Identify which cell holds the provided text, then report its (X, Y) central coordinate. 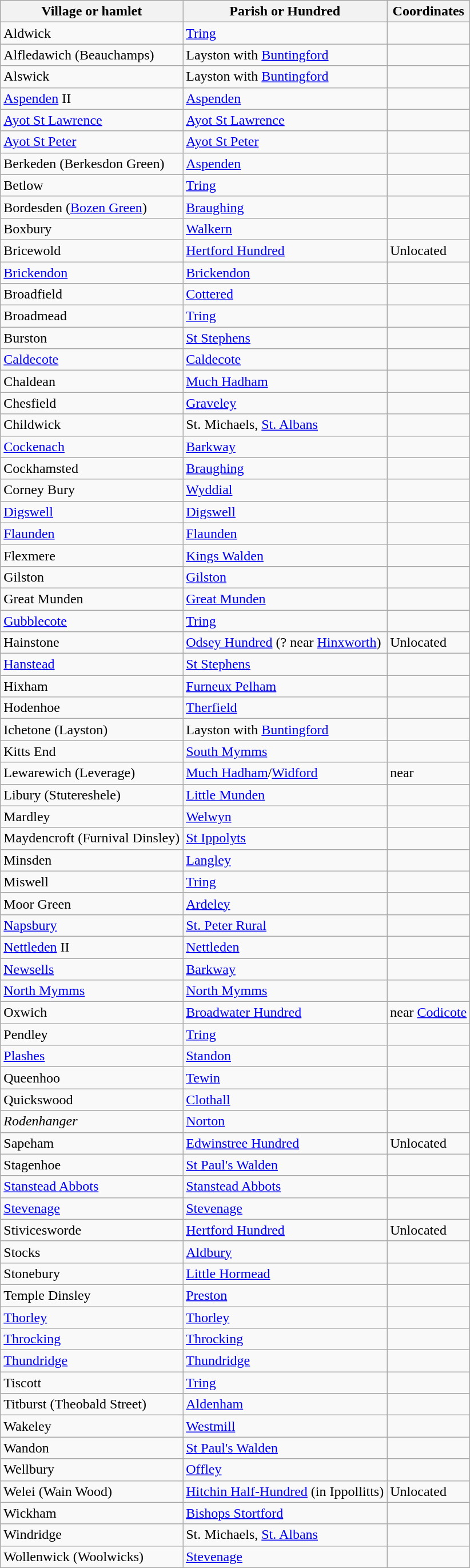
Therfield (285, 708)
Furneux Pelham (285, 686)
Chaldean (91, 381)
Wickham (91, 1513)
Langley (285, 860)
St. Peter Rural (285, 925)
Stivicesworde (91, 1230)
Broadfield (91, 295)
Stagenhoe (91, 1165)
Edwinstree Hundred (285, 1143)
Bordesden (Bozen Green) (91, 207)
Alswick (91, 77)
Odsey Hundred (? near Hinxworth) (285, 643)
Hainstone (91, 643)
Aldbury (285, 1252)
Libury (Stutereshele) (91, 795)
Moor Green (91, 904)
near (429, 773)
Preston (285, 1295)
Flexmere (91, 555)
Kings Walden (285, 555)
Ardeley (285, 904)
Walkern (285, 229)
Cottered (285, 295)
Aldenham (285, 1404)
Broadmead (91, 316)
Much Hadham (285, 381)
Broadwater Hundred (285, 1013)
Oxwich (91, 1013)
Welwyn (285, 817)
Temple Dinsley (91, 1295)
Berkeden (Berkesdon Green) (91, 164)
Queenhoo (91, 1078)
Napsbury (91, 925)
Windridge (91, 1535)
Graveley (285, 403)
Pendley (91, 1034)
Tewin (285, 1078)
Bishops Stortford (285, 1513)
Plashes (91, 1056)
Lewarewich (Leverage) (91, 773)
Bricewold (91, 250)
Corney Bury (91, 490)
Ichetone (Layston) (91, 730)
Cockenach (91, 447)
Gubblecote (91, 620)
Childwick (91, 425)
Maydencroft (Furnival Dinsley) (91, 838)
Village or hamlet (91, 11)
Titburst (Theobald Street) (91, 1404)
Burston (91, 338)
Sapeham (91, 1143)
Mardley (91, 817)
Wyddial (285, 490)
Hanstead (91, 664)
Tiscott (91, 1383)
Clothall (285, 1100)
Aspenden II (91, 98)
Newsells (91, 969)
Chesfield (91, 403)
Cockhamsted (91, 468)
Little Munden (285, 795)
Much Hadham/Widford (285, 773)
Little Hormead (285, 1273)
Welei (Wain Wood) (91, 1491)
Aldwick (91, 33)
Miswell (91, 882)
Wellbury (91, 1470)
Westmill (285, 1426)
Alfledawich (Beauchamps) (91, 55)
South Mymms (285, 751)
Nettleden (285, 947)
Nettleden II (91, 947)
near Codicote (429, 1013)
Kitts End (91, 751)
Hixham (91, 686)
St Ippolyts (285, 838)
Boxbury (91, 229)
Minsden (91, 860)
Stonebury (91, 1273)
Rodenhanger (91, 1121)
Quickswood (91, 1100)
Wakeley (91, 1426)
Standon (285, 1056)
Parish or Hundred (285, 11)
Stocks (91, 1252)
Wandon (91, 1448)
Hitchin Half-Hundred (in Ippollitts) (285, 1491)
Coordinates (429, 11)
Offley (285, 1470)
Norton (285, 1121)
Wollenwick (Woolwicks) (91, 1557)
Betlow (91, 185)
Hodenhoe (91, 708)
